Extract the (X, Y) coordinate from the center of the cell holding the provided text.  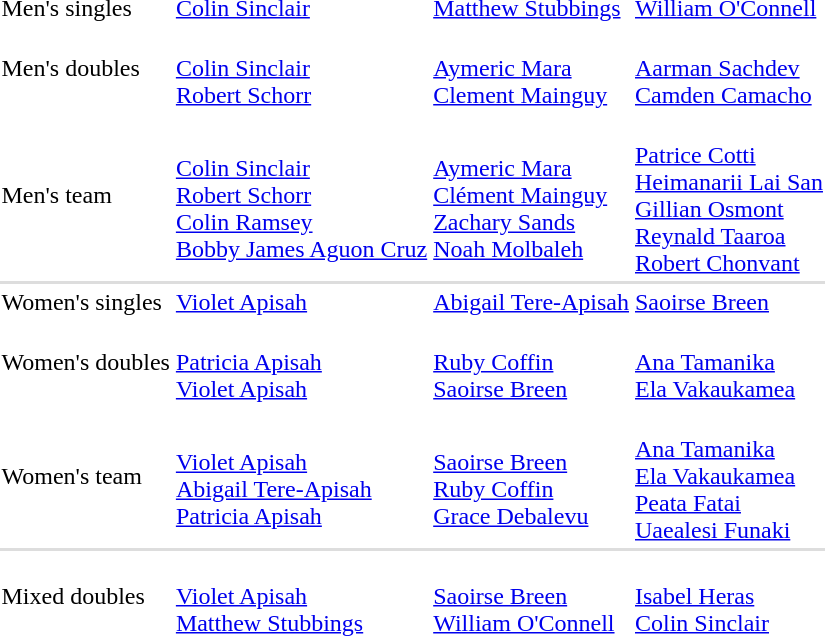
Men's doubles (86, 68)
Aymeric MaraClement Mainguy (532, 68)
Ruby CoffinSaoirse Breen (532, 362)
Aymeric MaraClément MainguyZachary SandsNoah Molbaleh (532, 196)
Saoirse BreenRuby CoffinGrace Debalevu (532, 476)
Patrice CottiHeimanarii Lai SanGillian OsmontReynald TaaroaRobert Chonvant (730, 196)
Women's singles (86, 302)
Patricia ApisahViolet Apisah (301, 362)
Abigail Tere-Apisah (532, 302)
Colin SinclairRobert SchorrColin RamseyBobby James Aguon Cruz (301, 196)
Ana TamanikaEla VakaukameaPeata FataiUaealesi Funaki (730, 476)
Ana TamanikaEla Vakaukamea (730, 362)
Women's team (86, 476)
Violet ApisahAbigail Tere-ApisahPatricia Apisah (301, 476)
Women's doubles (86, 362)
Colin SinclairRobert Schorr (301, 68)
Saoirse Breen (730, 302)
Aarman SachdevCamden Camacho (730, 68)
Men's team (86, 196)
Violet Apisah (301, 302)
